Output the [x, y] coordinate of the center of the cell containing the given text.  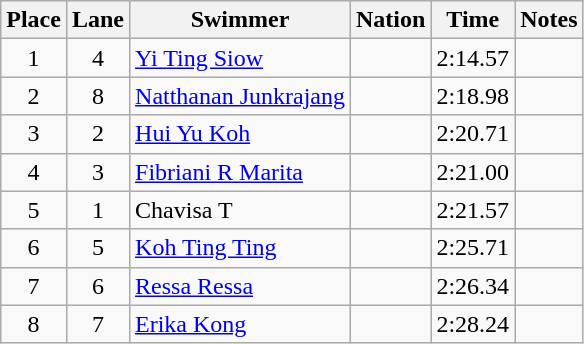
2:21.00 [473, 172]
2:18.98 [473, 96]
Notes [549, 20]
Fibriani R Marita [240, 172]
2:14.57 [473, 58]
Hui Yu Koh [240, 134]
Swimmer [240, 20]
Nation [391, 20]
Chavisa T [240, 210]
2:28.24 [473, 324]
Ressa Ressa [240, 286]
Koh Ting Ting [240, 248]
2:25.71 [473, 248]
Yi Ting Siow [240, 58]
Lane [98, 20]
2:21.57 [473, 210]
Erika Kong [240, 324]
Place [34, 20]
2:20.71 [473, 134]
2:26.34 [473, 286]
Time [473, 20]
Natthanan Junkrajang [240, 96]
